Scan for the cell matching the given text and deliver its [x, y] coordinate at center. 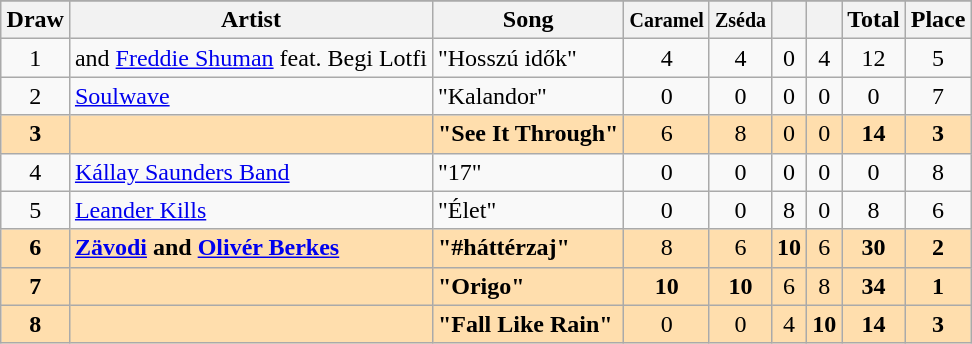
30 [874, 248]
"Élet" [528, 210]
"#háttérzaj" [528, 248]
Song [528, 20]
"17" [528, 172]
Artist [250, 20]
12 [874, 58]
Leander Kills [250, 210]
Place [938, 20]
and Freddie Shuman feat. Begi Lotfi [250, 58]
Zävodi and Olivér Berkes [250, 248]
34 [874, 286]
Total [874, 20]
Caramel [666, 20]
Kállay Saunders Band [250, 172]
Soulwave [250, 96]
"Origo" [528, 286]
Zséda [740, 20]
"Fall Like Rain" [528, 324]
"Kalandor" [528, 96]
"Hosszú idők" [528, 58]
Draw [35, 20]
"See It Through" [528, 134]
